Identify which cell holds the provided text, then report its [x, y] central coordinate. 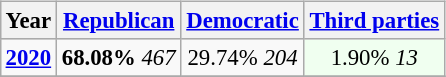
1.90% 13 [374, 58]
Third parties [374, 21]
2020 [28, 58]
68.08% 467 [118, 58]
Democratic [242, 21]
29.74% 204 [242, 58]
Year [28, 21]
Republican [118, 21]
